Search for the cell housing the specified text and yield its (x, y) center coordinate. 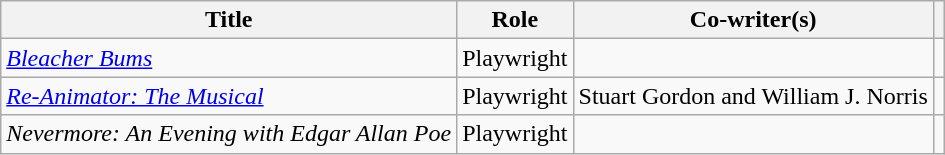
Nevermore: An Evening with Edgar Allan Poe (229, 134)
Role (515, 20)
Stuart Gordon and William J. Norris (753, 96)
Co-writer(s) (753, 20)
Bleacher Bums (229, 58)
Title (229, 20)
Re-Animator: The Musical (229, 96)
